Find where the given text appears and provide that cell's center as [x, y] coordinate. 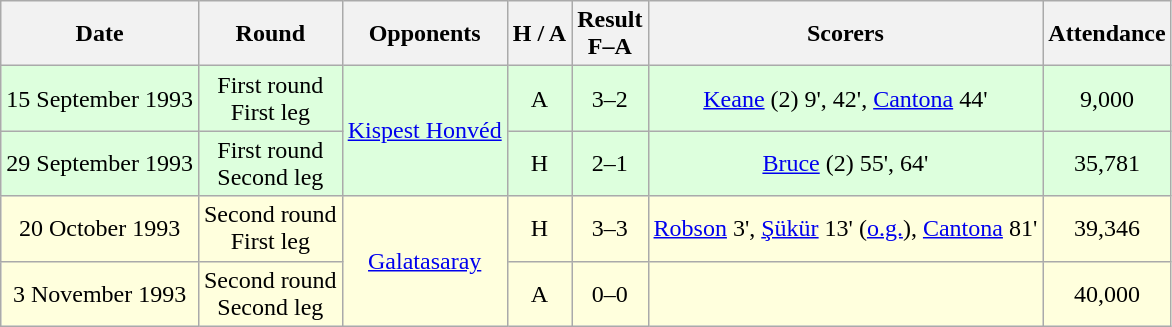
Round [270, 34]
Opponents [424, 34]
20 October 1993 [100, 228]
Kispest Honvéd [424, 131]
First roundSecond leg [270, 164]
H / A [539, 34]
3–3 [610, 228]
ResultF–A [610, 34]
39,346 [1107, 228]
15 September 1993 [100, 98]
Date [100, 34]
3 November 1993 [100, 294]
Keane (2) 9', 42', Cantona 44' [846, 98]
First roundFirst leg [270, 98]
9,000 [1107, 98]
Second roundSecond leg [270, 294]
29 September 1993 [100, 164]
Bruce (2) 55', 64' [846, 164]
2–1 [610, 164]
3–2 [610, 98]
Attendance [1107, 34]
35,781 [1107, 164]
Galatasaray [424, 261]
0–0 [610, 294]
Second roundFirst leg [270, 228]
Scorers [846, 34]
Robson 3', Şükür 13' (o.g.), Cantona 81' [846, 228]
40,000 [1107, 294]
